Search for the cell housing the specified text and yield its [x, y] center coordinate. 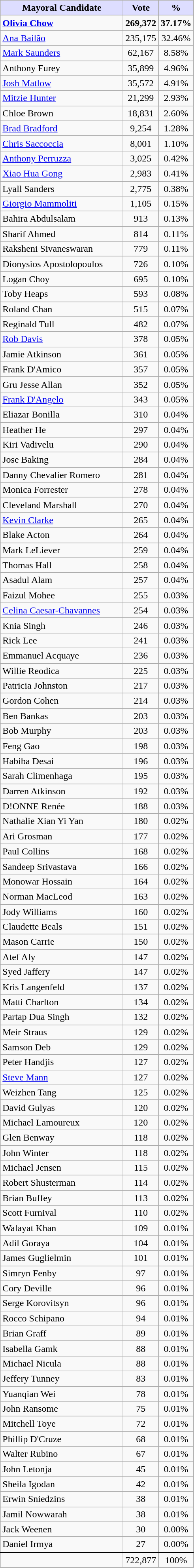
0.08% [176, 294]
217 [141, 686]
Adil Goraya [62, 1243]
160 [141, 911]
Steve Mann [62, 1077]
John Winter [62, 1153]
0.42% [176, 158]
Mitzie Hunter [62, 98]
Emmanuel Acquaye [62, 655]
284 [141, 460]
Michael Lamoureux [62, 1122]
195 [141, 776]
361 [141, 354]
722,877 [141, 1560]
109 [141, 1228]
235,175 [141, 38]
113 [141, 1198]
Ben Bankas [62, 716]
Asadul Alam [62, 580]
257 [141, 580]
192 [141, 791]
Anthony Furey [62, 68]
James Guglielmin [62, 1258]
Mark Saunders [62, 53]
132 [141, 1017]
177 [141, 836]
Phillip D'Cruze [62, 1439]
Feng Gao [62, 746]
89 [141, 1333]
246 [141, 625]
125 [141, 1092]
352 [141, 384]
Bahira Abdulsalam [62, 219]
Michael Nicula [62, 1363]
67 [141, 1454]
270 [141, 505]
225 [141, 671]
Isabella Gamk [62, 1348]
Sharif Ahmed [62, 234]
Partap Dua Singh [62, 1017]
779 [141, 249]
265 [141, 520]
Norman MacLeod [62, 896]
913 [141, 219]
Mitchell Toye [62, 1424]
8,001 [141, 143]
75 [141, 1409]
83 [141, 1378]
100% [176, 1560]
310 [141, 414]
188 [141, 806]
3,025 [141, 158]
Walter Rubino [62, 1454]
Samson Deb [62, 1047]
Giorgio Mammoliti [62, 204]
Roland Chan [62, 309]
Brad Bradford [62, 128]
Toby Heaps [62, 294]
1.10% [176, 143]
78 [141, 1393]
0.41% [176, 173]
168 [141, 851]
180 [141, 821]
Jeffery Tunney [62, 1378]
Kiri Vadivelu [62, 445]
Claudette Beals [62, 927]
101 [141, 1258]
Rick Lee [62, 640]
Mark LeLiever [62, 550]
4.96% [176, 68]
Brian Buffey [62, 1198]
Yuanqian Wei [62, 1393]
Anthony Perruzza [62, 158]
Peter Handjis [62, 1062]
John Ransome [62, 1409]
378 [141, 339]
241 [141, 640]
Matti Charlton [62, 1002]
726 [141, 264]
0.13% [176, 219]
Thomas Hall [62, 565]
269,372 [141, 23]
259 [141, 550]
Cleveland Marshall [62, 505]
114 [141, 1183]
236 [141, 655]
150 [141, 942]
Ana Bailão [62, 38]
163 [141, 896]
45 [141, 1469]
1.28% [176, 128]
Jody Williams [62, 911]
0.15% [176, 204]
281 [141, 475]
115 [141, 1168]
8.58% [176, 53]
62,167 [141, 53]
Reginald Tull [62, 324]
Frank D'Amico [62, 369]
Rocco Schipano [62, 1318]
Brian Graff [62, 1333]
97 [141, 1273]
196 [141, 761]
Gordon Cohen [62, 701]
27 [141, 1544]
Jamie Atkinson [62, 354]
9,254 [141, 128]
Monowar Hossain [62, 881]
4.91% [176, 83]
Sheila Igodan [62, 1484]
Eliazar Bonilla [62, 414]
Lyall Sanders [62, 189]
32.46% [176, 38]
Cory Deville [62, 1288]
Erwin Sniedzins [62, 1499]
258 [141, 565]
Celina Caesar-Chavannes [62, 610]
Robert Shusterman [62, 1183]
254 [141, 610]
814 [141, 234]
214 [141, 701]
Scott Furnival [62, 1213]
Faizul Mohee [62, 595]
151 [141, 927]
290 [141, 445]
134 [141, 1002]
297 [141, 429]
Darren Atkinson [62, 791]
137 [141, 987]
Mayoral Candidate [62, 8]
Jamil Nowwarah [62, 1514]
Willie Reodica [62, 671]
37.17% [176, 23]
Michael Jensen [62, 1168]
Logan Choy [62, 279]
Josh Matlow [62, 83]
Blake Acton [62, 535]
Olivia Chow [62, 23]
Nathalie Xian Yi Yan [62, 821]
110 [141, 1213]
Rob Davis [62, 339]
Sandeep Srivastava [62, 866]
Walayat Khan [62, 1228]
30 [141, 1529]
D!ONNE Renée [62, 806]
357 [141, 369]
21,299 [141, 98]
Ari Grosman [62, 836]
35,899 [141, 68]
482 [141, 324]
2,775 [141, 189]
278 [141, 490]
Kris Langenfeld [62, 987]
Jack Weenen [62, 1529]
Atef Aly [62, 957]
72 [141, 1424]
42 [141, 1484]
68 [141, 1439]
Kevin Clarke [62, 520]
Habiba Desai [62, 761]
Knia Singh [62, 625]
343 [141, 399]
Vote [141, 8]
Gru Jesse Allan [62, 384]
164 [141, 881]
Dionysios Apostolopoulos [62, 264]
Simryn Fenby [62, 1273]
Heather He [62, 429]
Paul Collins [62, 851]
Monica Forrester [62, 490]
18,831 [141, 113]
Patricia Johnston [62, 686]
255 [141, 595]
Syed Jaffery [62, 972]
Chloe Brown [62, 113]
Jose Baking [62, 460]
104 [141, 1243]
Serge Korovitsyn [62, 1303]
264 [141, 535]
593 [141, 294]
198 [141, 746]
515 [141, 309]
Danny Chevalier Romero [62, 475]
1,105 [141, 204]
695 [141, 279]
Weizhen Tang [62, 1092]
2.60% [176, 113]
David Gulyas [62, 1107]
Frank D'Angelo [62, 399]
Xiao Hua Gong [62, 173]
Sarah Climenhaga [62, 776]
2,983 [141, 173]
94 [141, 1318]
2.93% [176, 98]
% [176, 8]
Mason Carrie [62, 942]
Daniel Irmya [62, 1544]
John Letonja [62, 1469]
Meir Straus [62, 1032]
Bob Murphy [62, 731]
35,572 [141, 83]
Chris Saccoccia [62, 143]
Raksheni Sivaneswaran [62, 249]
Glen Benway [62, 1137]
166 [141, 866]
0.38% [176, 189]
